Locate the cell with the specified text and output its (X, Y) center coordinate. 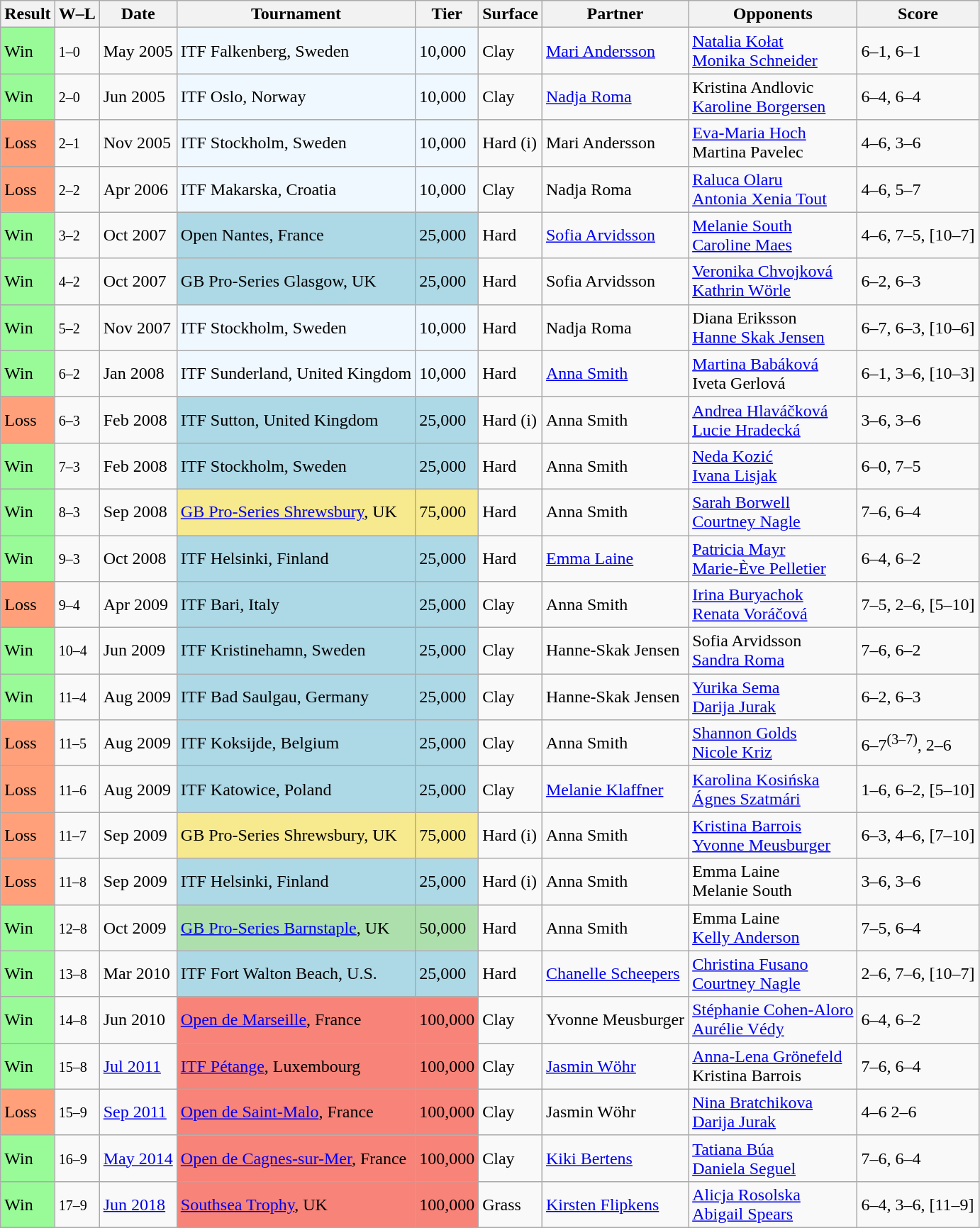
6–3, 4–6, [7–10] (918, 836)
Yvonne Meusburger (615, 1020)
Andrea Hlaváčková Lucie Hradecká (773, 420)
Melanie Klaffner (615, 789)
Tournament (296, 14)
Open de Marseille, France (296, 1020)
2–0 (77, 96)
2–1 (77, 143)
ITF Bari, Italy (296, 604)
Apr 2009 (138, 604)
4–6, 3–6 (918, 143)
Kristina Andlovic Karoline Borgersen (773, 96)
11–5 (77, 743)
Sarah Borwell Courtney Nagle (773, 512)
5–2 (77, 328)
Oct 2008 (138, 558)
9–4 (77, 604)
Open de Saint-Malo, France (296, 1112)
GB Pro-Series Glasgow, UK (296, 281)
6–7(3–7), 2–6 (918, 743)
ITF Oslo, Norway (296, 96)
Emma Laine Kelly Anderson (773, 928)
6–1, 6–1 (918, 51)
Natalia Kołat Monika Schneider (773, 51)
7–6, 6–2 (918, 651)
6–2 (77, 373)
Opponents (773, 14)
16–9 (77, 1158)
7–5, 6–4 (918, 928)
1–0 (77, 51)
Stéphanie Cohen-Aloro Aurélie Védy (773, 1020)
Yurika Sema Darija Jurak (773, 697)
14–8 (77, 1020)
Oct 2009 (138, 928)
Southsea Trophy, UK (296, 1205)
Partner (615, 14)
ITF Koksijde, Belgium (296, 743)
Nov 2007 (138, 328)
Irina Buryachok Renata Voráčová (773, 604)
4–6 2–6 (918, 1112)
6–1, 3–6, [10–3] (918, 373)
7–5, 2–6, [5–10] (918, 604)
Kristina Barrois Yvonne Meusburger (773, 836)
Christina Fusano Courtney Nagle (773, 973)
11–6 (77, 789)
6–4, 3–6, [11–9] (918, 1205)
15–8 (77, 1066)
Jun 2010 (138, 1020)
Kiki Bertens (615, 1158)
Veronika Chvojková Kathrin Wörle (773, 281)
50,000 (447, 928)
8–3 (77, 512)
Shannon Golds Nicole Kriz (773, 743)
Raluca Olaru Antonia Xenia Tout (773, 189)
Eva-Maria Hoch Martina Pavelec (773, 143)
Open Nantes, France (296, 236)
ITF Pétange, Luxembourg (296, 1066)
10–4 (77, 651)
4–2 (77, 281)
Sep 2011 (138, 1112)
ITF Sunderland, United Kingdom (296, 373)
Score (918, 14)
ITF Falkenberg, Sweden (296, 51)
GB Pro-Series Barnstaple, UK (296, 928)
ITF Katowice, Poland (296, 789)
Open de Cagnes-sur-Mer, France (296, 1158)
Mar 2010 (138, 973)
17–9 (77, 1205)
11–8 (77, 881)
Emma Laine (615, 558)
15–9 (77, 1112)
Tier (447, 14)
Diana Eriksson Hanne Skak Jensen (773, 328)
ITF Makarska, Croatia (296, 189)
Tatiana Búa Daniela Seguel (773, 1158)
Chanelle Scheepers (615, 973)
ITF Sutton, United Kingdom (296, 420)
Jul 2011 (138, 1066)
9–3 (77, 558)
Martina Babáková Iveta Gerlová (773, 373)
12–8 (77, 928)
6–0, 7–5 (918, 465)
2–2 (77, 189)
Sofia Arvidsson Sandra Roma (773, 651)
7–3 (77, 465)
3–2 (77, 236)
Melanie South Caroline Maes (773, 236)
Jun 2005 (138, 96)
Grass (511, 1205)
Neda Kozić Ivana Lisjak (773, 465)
13–8 (77, 973)
Anna-Lena Grönefeld Kristina Barrois (773, 1066)
6–3 (77, 420)
Kirsten Flipkens (615, 1205)
11–4 (77, 697)
Alicja Rosolska Abigail Spears (773, 1205)
Jan 2008 (138, 373)
6–4, 6–4 (918, 96)
Nina Bratchikova Darija Jurak (773, 1112)
Emma Laine Melanie South (773, 881)
Date (138, 14)
ITF Bad Saulgau, Germany (296, 697)
May 2005 (138, 51)
May 2014 (138, 1158)
Result (28, 14)
ITF Fort Walton Beach, U.S. (296, 973)
11–7 (77, 836)
W–L (77, 14)
4–6, 7–5, [10–7] (918, 236)
1–6, 6–2, [5–10] (918, 789)
4–6, 5–7 (918, 189)
Sep 2008 (138, 512)
Nov 2005 (138, 143)
Jun 2018 (138, 1205)
ITF Kristinehamn, Sweden (296, 651)
Apr 2006 (138, 189)
Jun 2009 (138, 651)
6–7, 6–3, [10–6] (918, 328)
Karolina Kosińska Ágnes Szatmári (773, 789)
Surface (511, 14)
Patricia Mayr Marie-Ève Pelletier (773, 558)
2–6, 7–6, [10–7] (918, 973)
